Return the [x, y] coordinate for the center point of the cell that contains the specified text.  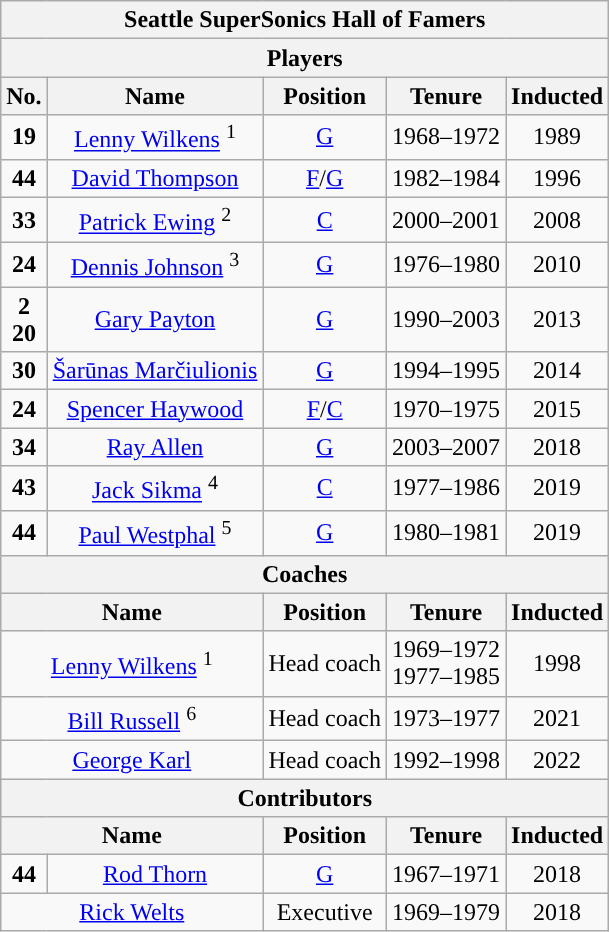
1990–2003 [446, 320]
1969–1979 [446, 912]
1989 [558, 138]
43 [24, 488]
Paul Westphal 5 [155, 532]
34 [24, 447]
2013 [558, 320]
F/C [325, 409]
Executive [325, 912]
George Karl [132, 760]
1992–1998 [446, 760]
1967–1971 [446, 874]
Contributors [305, 798]
2015 [558, 409]
1998 [558, 664]
Šarūnas Marčiulionis [155, 371]
2010 [558, 264]
1976–1980 [446, 264]
Patrick Ewing 2 [155, 220]
Coaches [305, 574]
Rod Thorn [155, 874]
1994–1995 [446, 371]
2008 [558, 220]
F/G [325, 178]
1970–1975 [446, 409]
1973–1977 [446, 718]
1996 [558, 178]
1968–1972 [446, 138]
19 [24, 138]
1982–1984 [446, 178]
2003–2007 [446, 447]
Jack Sikma 4 [155, 488]
Rick Welts [132, 912]
2021 [558, 718]
1977–1986 [446, 488]
2022 [558, 760]
Players [305, 58]
220 [24, 320]
2014 [558, 371]
30 [24, 371]
No. [24, 96]
2000–2001 [446, 220]
Ray Allen [155, 447]
Gary Payton [155, 320]
1969–19721977–1985 [446, 664]
Bill Russell 6 [132, 718]
Dennis Johnson 3 [155, 264]
Spencer Haywood [155, 409]
David Thompson [155, 178]
Seattle SuperSonics Hall of Famers [305, 20]
1980–1981 [446, 532]
33 [24, 220]
